Determine the [X, Y] coordinate at the center of the cell enclosing the given text.  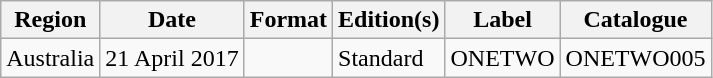
Format [288, 20]
Edition(s) [389, 20]
ONETWO [502, 58]
21 April 2017 [172, 58]
Label [502, 20]
Region [50, 20]
Catalogue [636, 20]
Australia [50, 58]
Date [172, 20]
ONETWO005 [636, 58]
Standard [389, 58]
